Scan for the cell matching the given text and deliver its (X, Y) coordinate at center. 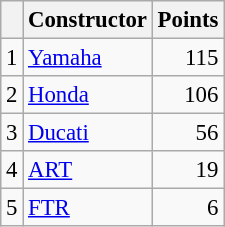
FTR (88, 208)
1 (12, 58)
Yamaha (88, 58)
5 (12, 208)
Constructor (88, 20)
19 (188, 170)
Ducati (88, 133)
Honda (88, 95)
4 (12, 170)
106 (188, 95)
56 (188, 133)
Points (188, 20)
115 (188, 58)
2 (12, 95)
6 (188, 208)
3 (12, 133)
ART (88, 170)
